Identify which cell holds the provided text, then report its [x, y] central coordinate. 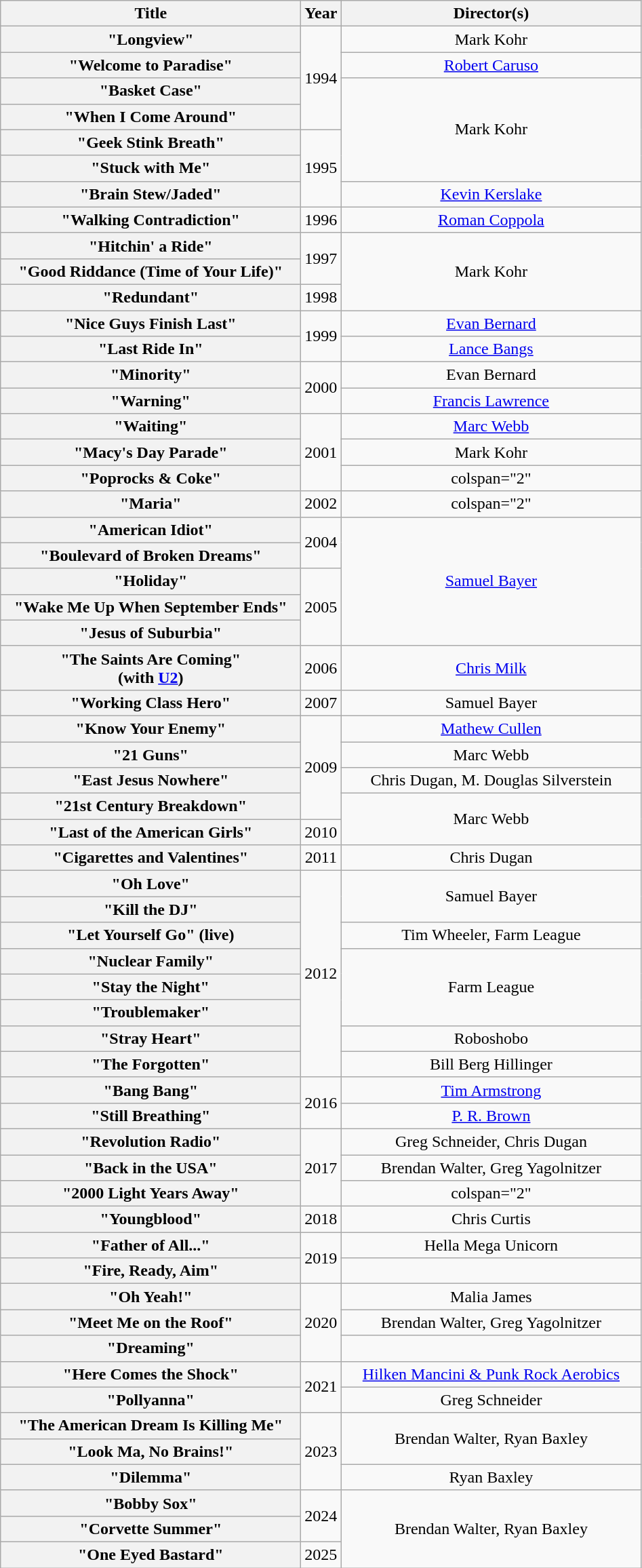
"Stay the Night" [151, 987]
"Boulevard of Broken Dreams" [151, 555]
1998 [321, 297]
"Longview" [151, 39]
1996 [321, 220]
"21 Guns" [151, 755]
"2000 Light Years Away" [151, 1194]
2012 [321, 974]
"Redundant" [151, 297]
2016 [321, 1103]
1995 [321, 168]
"Macy's Day Parade" [151, 452]
"Walking Contradiction" [151, 220]
Hilken Mancini & Punk Rock Aerobics [491, 1374]
1997 [321, 258]
2024 [321, 1516]
Mathew Cullen [491, 728]
Tim Wheeler, Farm League [491, 935]
"Know Your Enemy" [151, 728]
"Hitchin' a Ride" [151, 246]
"Still Breathing" [151, 1116]
2006 [321, 667]
Tim Armstrong [491, 1090]
"One Eyed Bastard" [151, 1554]
"Father of All..." [151, 1245]
2020 [321, 1322]
1994 [321, 78]
2023 [321, 1451]
"The Saints Are Coming"(with U2) [151, 667]
Year [321, 14]
2004 [321, 543]
"Last Ride In" [151, 349]
Francis Lawrence [491, 401]
"Cigarettes and Valentines" [151, 858]
"Meet Me on the Roof" [151, 1322]
"American Idiot" [151, 530]
"Good Riddance (Time of Your Life)" [151, 271]
2025 [321, 1554]
"Maria" [151, 504]
"The Forgotten" [151, 1064]
"Nice Guys Finish Last" [151, 324]
"Troublemaker" [151, 1013]
2018 [321, 1219]
2000 [321, 388]
"Bobby Sox" [151, 1503]
"Kill the DJ" [151, 909]
Title [151, 14]
"Welcome to Paradise" [151, 65]
"Poprocks & Coke" [151, 478]
"Bang Bang" [151, 1090]
"Back in the USA" [151, 1167]
Chris Milk [491, 667]
P. R. Brown [491, 1116]
Bill Berg Hillinger [491, 1064]
"Jesus of Suburbia" [151, 633]
Farm League [491, 987]
Greg Schneider [491, 1400]
"Pollyanna" [151, 1400]
2010 [321, 832]
"Stray Heart" [151, 1038]
Chris Dugan, M. Douglas Silverstein [491, 781]
Ryan Baxley [491, 1477]
"Look Ma, No Brains!" [151, 1451]
"Last of the American Girls" [151, 832]
Chris Curtis [491, 1219]
1999 [321, 336]
"Dilemma" [151, 1477]
"Wake Me Up When September Ends" [151, 607]
"Basket Case" [151, 91]
"Fire, Ready, Aim" [151, 1271]
"Youngblood" [151, 1219]
"Geek Stink Breath" [151, 142]
"Dreaming" [151, 1348]
"East Jesus Nowhere" [151, 781]
Roman Coppola [491, 220]
Chris Dugan [491, 858]
2017 [321, 1167]
"Nuclear Family" [151, 961]
"Let Yourself Go" (live) [151, 935]
"Waiting" [151, 427]
Lance Bangs [491, 349]
"21st Century Breakdown" [151, 806]
Hella Mega Unicorn [491, 1245]
"Here Comes the Shock" [151, 1374]
2002 [321, 504]
"The American Dream Is Killing Me" [151, 1426]
2011 [321, 858]
"Holiday" [151, 581]
"Stuck with Me" [151, 168]
2021 [321, 1387]
Malia James [491, 1297]
"Working Class Hero" [151, 703]
"Oh Yeah!" [151, 1297]
2019 [321, 1258]
"Revolution Radio" [151, 1141]
2005 [321, 607]
"Corvette Summer" [151, 1529]
"Oh Love" [151, 884]
2007 [321, 703]
2009 [321, 767]
Kevin Kerslake [491, 194]
"When I Come Around" [151, 117]
2001 [321, 452]
"Minority" [151, 375]
"Brain Stew/Jaded" [151, 194]
Robert Caruso [491, 65]
"Warning" [151, 401]
Greg Schneider, Chris Dugan [491, 1141]
Roboshobo [491, 1038]
Director(s) [491, 14]
